Locate the cell with the specified text and output its (X, Y) center coordinate. 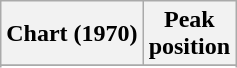
Chart (1970) (72, 34)
Peakposition (189, 34)
